Determine the (x, y) coordinate at the center of the cell enclosing the given text.  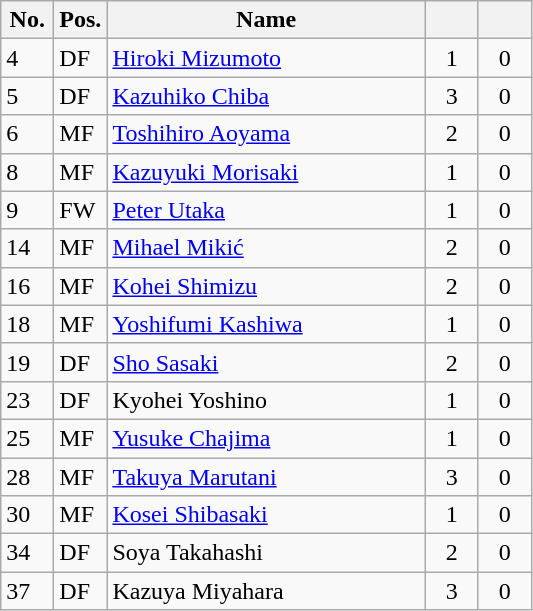
Kazuhiko Chiba (266, 96)
Soya Takahashi (266, 553)
28 (28, 477)
FW (80, 210)
Hiroki Mizumoto (266, 58)
30 (28, 515)
Mihael Mikić (266, 248)
14 (28, 248)
37 (28, 591)
No. (28, 20)
4 (28, 58)
23 (28, 400)
Kohei Shimizu (266, 286)
Pos. (80, 20)
34 (28, 553)
8 (28, 172)
Kyohei Yoshino (266, 400)
Name (266, 20)
Takuya Marutani (266, 477)
6 (28, 134)
19 (28, 362)
Peter Utaka (266, 210)
Yusuke Chajima (266, 438)
18 (28, 324)
Kazuyuki Morisaki (266, 172)
9 (28, 210)
5 (28, 96)
Kazuya Miyahara (266, 591)
Kosei Shibasaki (266, 515)
16 (28, 286)
25 (28, 438)
Yoshifumi Kashiwa (266, 324)
Sho Sasaki (266, 362)
Toshihiro Aoyama (266, 134)
